For the text-containing cell, return its midpoint in [x, y] coordinate format. 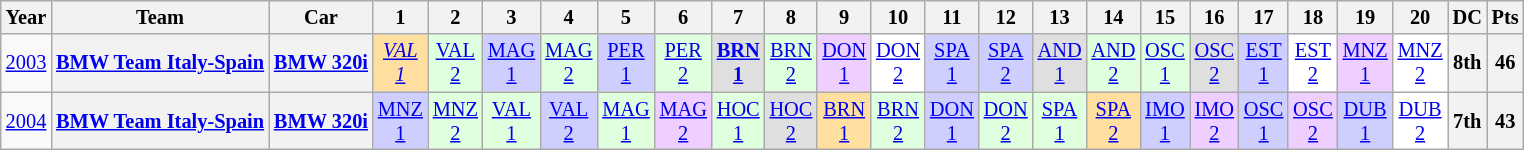
15 [1164, 17]
IMO2 [1214, 121]
4 [568, 17]
46 [1506, 63]
8 [792, 17]
7th [1468, 121]
PER1 [626, 63]
EST2 [1312, 63]
43 [1506, 121]
HOC1 [738, 121]
2 [456, 17]
DUB2 [1420, 121]
2003 [26, 63]
18 [1312, 17]
Pts [1506, 17]
AND2 [1113, 63]
HOC2 [792, 121]
DUB1 [1366, 121]
19 [1366, 17]
7 [738, 17]
IMO1 [1164, 121]
PER2 [684, 63]
Team [160, 17]
8th [1468, 63]
2004 [26, 121]
11 [952, 17]
16 [1214, 17]
17 [1264, 17]
14 [1113, 17]
10 [898, 17]
13 [1060, 17]
Car [321, 17]
12 [1006, 17]
EST1 [1264, 63]
DC [1468, 17]
1 [400, 17]
5 [626, 17]
3 [512, 17]
20 [1420, 17]
Year [26, 17]
AND1 [1060, 63]
6 [684, 17]
9 [844, 17]
